For the text-containing cell, return its midpoint in (x, y) coordinate format. 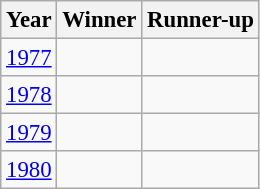
1980 (29, 170)
1978 (29, 95)
Year (29, 20)
Runner-up (200, 20)
1979 (29, 133)
Winner (100, 20)
1977 (29, 58)
